Pinpoint the cell where the given text exists, returning its [X, Y] midpoint coordinate. 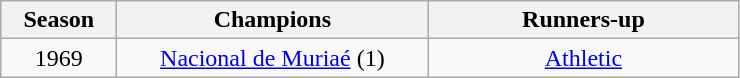
Runners-up [584, 20]
Athletic [584, 58]
Season [59, 20]
Champions [272, 20]
Nacional de Muriaé (1) [272, 58]
1969 [59, 58]
